Locate the cell with the specified text and output its [X, Y] center coordinate. 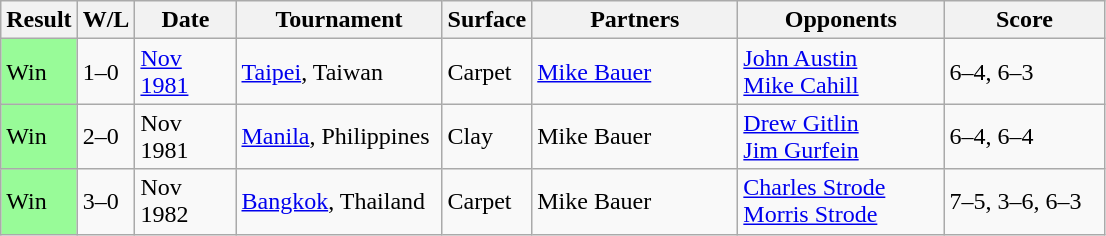
Taipei, Taiwan [339, 72]
6–4, 6–4 [1024, 136]
Score [1024, 20]
1–0 [106, 72]
Charles Strode Morris Strode [841, 202]
W/L [106, 20]
2–0 [106, 136]
Bangkok, Thailand [339, 202]
3–0 [106, 202]
Nov 1982 [186, 202]
Surface [487, 20]
Date [186, 20]
Opponents [841, 20]
John Austin Mike Cahill [841, 72]
Result [39, 20]
6–4, 6–3 [1024, 72]
Partners [635, 20]
Manila, Philippines [339, 136]
Drew Gitlin Jim Gurfein [841, 136]
Clay [487, 136]
7–5, 3–6, 6–3 [1024, 202]
Tournament [339, 20]
